Search for the cell housing the specified text and yield its (x, y) center coordinate. 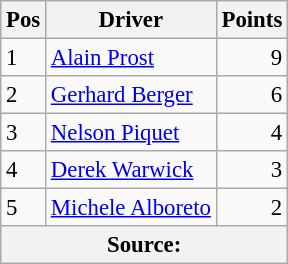
6 (252, 95)
Michele Alboreto (132, 208)
Alain Prost (132, 58)
5 (24, 208)
1 (24, 58)
Source: (144, 245)
9 (252, 58)
Nelson Piquet (132, 133)
Gerhard Berger (132, 95)
Points (252, 20)
Derek Warwick (132, 170)
Pos (24, 20)
Driver (132, 20)
